Search for the cell housing the specified text and yield its [X, Y] center coordinate. 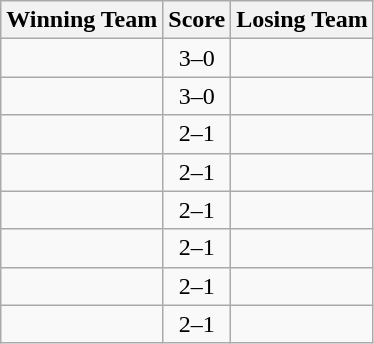
Winning Team [82, 20]
Losing Team [302, 20]
Score [197, 20]
